Determine the (X, Y) coordinate at the center of the cell enclosing the given text.  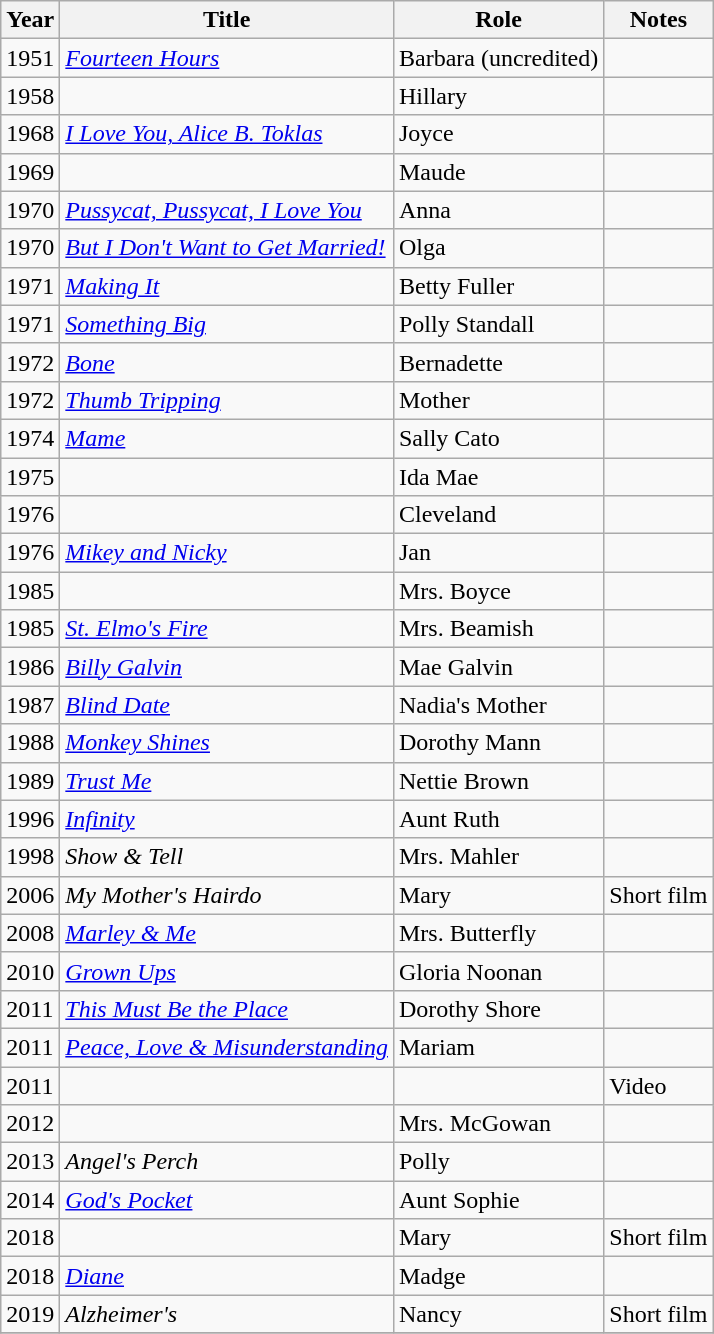
Jan (498, 553)
2019 (30, 1314)
Title (227, 20)
Ida Mae (498, 477)
Angel's Perch (227, 1162)
Bone (227, 362)
Mrs. Beamish (498, 629)
Nancy (498, 1314)
Bernadette (498, 362)
Mariam (498, 1047)
Mrs. Mahler (498, 857)
Mikey and Nicky (227, 553)
2013 (30, 1162)
Aunt Ruth (498, 819)
Trust Me (227, 781)
Video (658, 1085)
Mrs. Boyce (498, 591)
Mame (227, 438)
Mother (498, 400)
1951 (30, 58)
Barbara (uncredited) (498, 58)
2010 (30, 971)
Notes (658, 20)
1968 (30, 134)
Dorothy Shore (498, 1009)
Peace, Love & Misunderstanding (227, 1047)
Anna (498, 210)
1969 (30, 172)
Diane (227, 1276)
1987 (30, 705)
1989 (30, 781)
Mrs. Butterfly (498, 933)
Nadia's Mother (498, 705)
Hillary (498, 96)
2006 (30, 895)
Aunt Sophie (498, 1200)
Role (498, 20)
Madge (498, 1276)
Nettie Brown (498, 781)
Olga (498, 248)
Blind Date (227, 705)
Infinity (227, 819)
Dorothy Mann (498, 743)
Show & Tell (227, 857)
Polly Standall (498, 324)
I Love You, Alice B. Toklas (227, 134)
Mae Galvin (498, 667)
Pussycat, Pussycat, I Love You (227, 210)
St. Elmo's Fire (227, 629)
This Must Be the Place (227, 1009)
Cleveland (498, 515)
2008 (30, 933)
Year (30, 20)
Making It (227, 286)
Marley & Me (227, 933)
1986 (30, 667)
1996 (30, 819)
1974 (30, 438)
1998 (30, 857)
Monkey Shines (227, 743)
Betty Fuller (498, 286)
Something Big (227, 324)
1988 (30, 743)
Grown Ups (227, 971)
1975 (30, 477)
Thumb Tripping (227, 400)
2014 (30, 1200)
1958 (30, 96)
Fourteen Hours (227, 58)
Maude (498, 172)
Billy Galvin (227, 667)
Sally Cato (498, 438)
But I Don't Want to Get Married! (227, 248)
Polly (498, 1162)
Joyce (498, 134)
Alzheimer's (227, 1314)
Mrs. McGowan (498, 1124)
My Mother's Hairdo (227, 895)
2012 (30, 1124)
God's Pocket (227, 1200)
Gloria Noonan (498, 971)
